From the cell containing the given text, extract its center point as (x, y) coordinate. 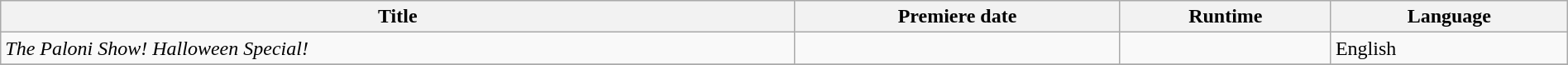
Language (1449, 17)
Premiere date (958, 17)
Title (398, 17)
English (1449, 48)
Runtime (1226, 17)
The Paloni Show! Halloween Special! (398, 48)
